Return the [X, Y] coordinate for the center point of the cell that contains the specified text.  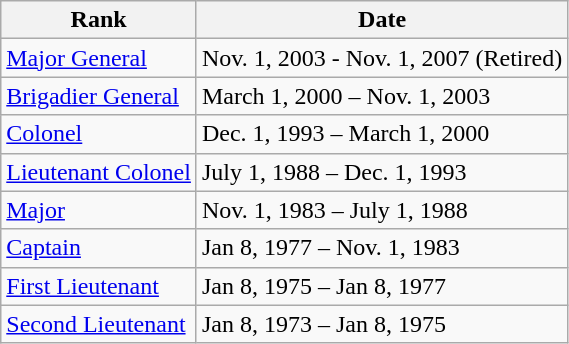
Lieutenant Colonel [99, 172]
Jan 8, 1977 – Nov. 1, 1983 [382, 248]
March 1, 2000 – Nov. 1, 2003 [382, 96]
Jan 8, 1975 – Jan 8, 1977 [382, 286]
July 1, 1988 – Dec. 1, 1993 [382, 172]
Captain [99, 248]
First Lieutenant [99, 286]
Nov. 1, 2003 - Nov. 1, 2007 (Retired) [382, 58]
Major [99, 210]
Major General [99, 58]
Brigadier General [99, 96]
Dec. 1, 1993 – March 1, 2000 [382, 134]
Date [382, 20]
Colonel [99, 134]
Nov. 1, 1983 – July 1, 1988 [382, 210]
Jan 8, 1973 – Jan 8, 1975 [382, 324]
Rank [99, 20]
Second Lieutenant [99, 324]
